Locate the cell with the specified text and output its (x, y) center coordinate. 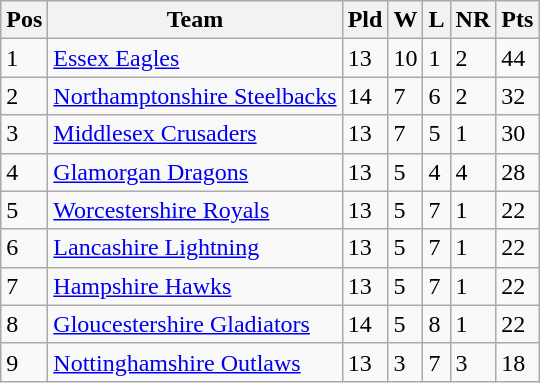
30 (518, 134)
Nottinghamshire Outlaws (195, 362)
32 (518, 96)
Lancashire Lightning (195, 248)
Team (195, 20)
Worcestershire Royals (195, 210)
10 (406, 58)
W (406, 20)
Middlesex Crusaders (195, 134)
Essex Eagles (195, 58)
18 (518, 362)
Pts (518, 20)
Pos (24, 20)
44 (518, 58)
Glamorgan Dragons (195, 172)
Hampshire Hawks (195, 286)
L (436, 20)
Gloucestershire Gladiators (195, 324)
9 (24, 362)
NR (473, 20)
Pld (365, 20)
28 (518, 172)
Northamptonshire Steelbacks (195, 96)
